Identify which cell holds the provided text, then report its [x, y] central coordinate. 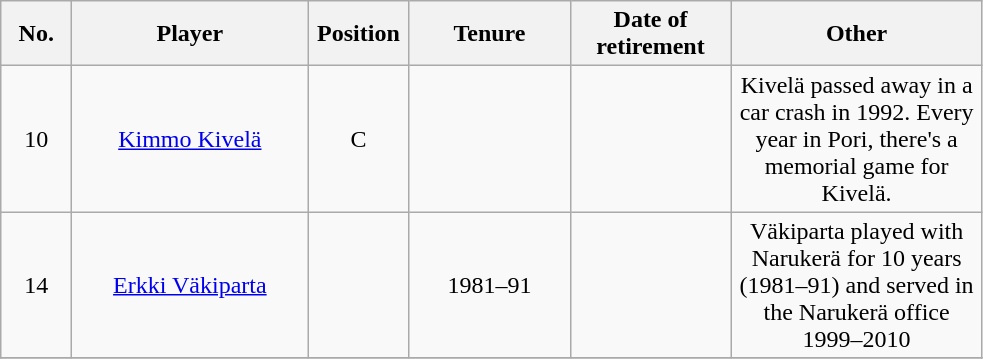
Tenure [490, 34]
Kivelä passed away in a car crash in 1992. Every year in Pori, there's a memorial game for Kivelä. [856, 139]
10 [36, 139]
Väkiparta played with Narukerä for 10 years (1981–91) and served in the Narukerä office 1999–2010 [856, 285]
Other [856, 34]
C [358, 139]
14 [36, 285]
Position [358, 34]
Erkki Väkiparta [190, 285]
Kimmo Kivelä [190, 139]
Date of retirement [650, 34]
Player [190, 34]
1981–91 [490, 285]
No. [36, 34]
